For the text-containing cell, return its midpoint in [X, Y] coordinate format. 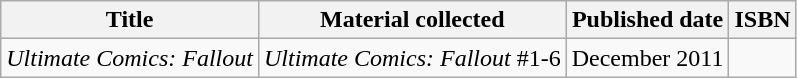
Ultimate Comics: Fallout [130, 58]
December 2011 [648, 58]
ISBN [762, 20]
Title [130, 20]
Ultimate Comics: Fallout #1-6 [412, 58]
Material collected [412, 20]
Published date [648, 20]
